Extract the (x, y) coordinate from the center of the cell holding the provided text.  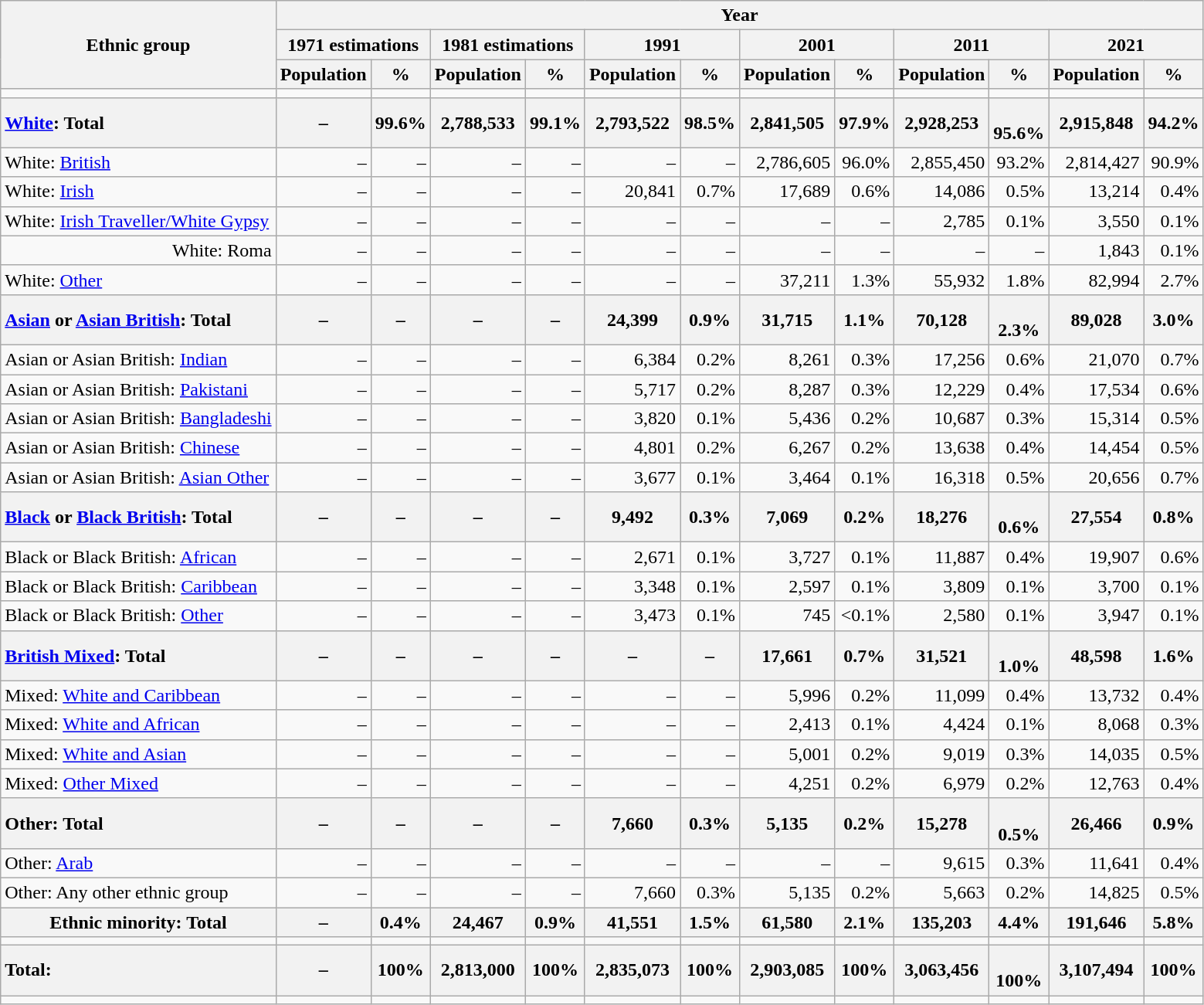
White: Irish (138, 192)
3,348 (632, 586)
1.8% (1019, 280)
15,278 (942, 823)
96.0% (865, 162)
3,947 (1097, 616)
37,211 (788, 280)
2,597 (788, 586)
8,068 (1097, 725)
24,399 (632, 320)
13,638 (942, 448)
3,473 (632, 616)
17,661 (788, 655)
6,267 (788, 448)
5,663 (942, 892)
Mixed: Other Mixed (138, 783)
9,019 (942, 754)
5.8% (1174, 922)
191,646 (1097, 922)
5,001 (788, 754)
21,070 (1097, 359)
18,276 (942, 518)
41,551 (632, 922)
12,229 (942, 389)
3,063,456 (942, 970)
1971 estimations (353, 45)
14,825 (1097, 892)
17,689 (788, 192)
24,467 (477, 922)
Asian or Asian British: Bangladeshi (138, 419)
2,793,522 (632, 122)
2,788,533 (477, 122)
Mixed: White and Asian (138, 754)
<0.1% (865, 616)
2011 (972, 45)
99.6% (400, 122)
8,261 (788, 359)
1991 (662, 45)
2,903,085 (788, 970)
White: Irish Traveller/White Gypsy (138, 221)
Other: Total (138, 823)
12,763 (1097, 783)
93.2% (1019, 162)
9,615 (942, 863)
55,932 (942, 280)
5,717 (632, 389)
Other: Any other ethnic group (138, 892)
19,907 (1097, 557)
2.1% (865, 922)
5,996 (788, 695)
31,521 (942, 655)
1.5% (711, 922)
White: British (138, 162)
Total: (138, 970)
61,580 (788, 922)
4,801 (632, 448)
2,671 (632, 557)
2,855,450 (942, 162)
11,641 (1097, 863)
15,314 (1097, 419)
89,028 (1097, 320)
3,677 (632, 477)
14,086 (942, 192)
White: Total (138, 122)
2.7% (1174, 280)
1.6% (1174, 655)
14,035 (1097, 754)
3,700 (1097, 586)
1.0% (1019, 655)
97.9% (865, 122)
2,786,605 (788, 162)
11,099 (942, 695)
Black or Black British: African (138, 557)
2,814,427 (1097, 162)
2,835,073 (632, 970)
2,785 (942, 221)
6,384 (632, 359)
1981 estimations (507, 45)
2,413 (788, 725)
Ethnic group (138, 45)
2,841,505 (788, 122)
Asian or Asian British: Indian (138, 359)
3.0% (1174, 320)
2,580 (942, 616)
Black or Black British: Other (138, 616)
3,550 (1097, 221)
8,287 (788, 389)
1.3% (865, 280)
26,466 (1097, 823)
2001 (817, 45)
2,813,000 (477, 970)
Year (740, 15)
13,214 (1097, 192)
90.9% (1174, 162)
British Mixed: Total (138, 655)
31,715 (788, 320)
82,994 (1097, 280)
Black or Black British: Total (138, 518)
20,841 (632, 192)
1,843 (1097, 250)
98.5% (711, 122)
2.3% (1019, 320)
7,069 (788, 518)
94.2% (1174, 122)
4.4% (1019, 922)
20,656 (1097, 477)
3,107,494 (1097, 970)
Asian or Asian British: Chinese (138, 448)
745 (788, 616)
2,928,253 (942, 122)
1.1% (865, 320)
11,887 (942, 557)
17,534 (1097, 389)
16,318 (942, 477)
6,979 (942, 783)
99.1% (555, 122)
Mixed: White and African (138, 725)
Black or Black British: Caribbean (138, 586)
White: Roma (138, 250)
Mixed: White and Caribbean (138, 695)
70,128 (942, 320)
10,687 (942, 419)
2021 (1126, 45)
Asian or Asian British: Pakistani (138, 389)
14,454 (1097, 448)
95.6% (1019, 122)
13,732 (1097, 695)
Asian or Asian British: Asian Other (138, 477)
0.8% (1174, 518)
Asian or Asian British: Total (138, 320)
5,436 (788, 419)
3,464 (788, 477)
4,251 (788, 783)
White: Other (138, 280)
2,915,848 (1097, 122)
48,598 (1097, 655)
17,256 (942, 359)
4,424 (942, 725)
Other: Arab (138, 863)
3,727 (788, 557)
Ethnic minority: Total (138, 922)
3,820 (632, 419)
9,492 (632, 518)
3,809 (942, 586)
135,203 (942, 922)
27,554 (1097, 518)
